Identify which cell holds the provided text, then report its (x, y) central coordinate. 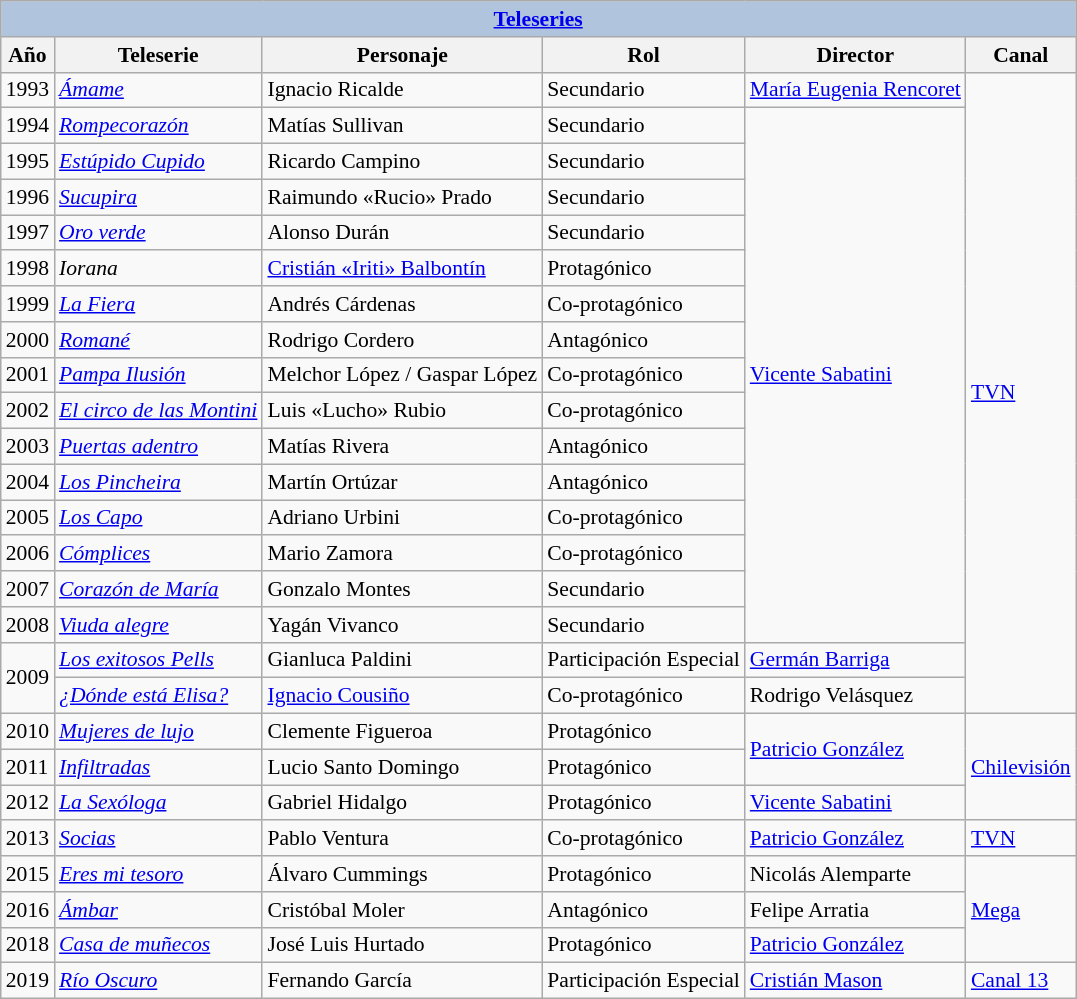
Yagán Vivanco (402, 625)
Ámbar (158, 910)
2004 (28, 482)
Fernando García (402, 981)
Canal (1021, 55)
1993 (28, 90)
Corazón de María (158, 589)
Puertas adentro (158, 447)
2008 (28, 625)
Ámame (158, 90)
2019 (28, 981)
La Sexóloga (158, 803)
Eres mi tesoro (158, 874)
Cristián «Iriti» Balbontín (402, 269)
Lucio Santo Domingo (402, 767)
Clemente Figueroa (402, 732)
1996 (28, 197)
2009 (28, 678)
Iorana (158, 269)
Teleseries (538, 19)
La Fiera (158, 304)
Ricardo Campino (402, 162)
Romané (158, 340)
1995 (28, 162)
María Eugenia Rencoret (856, 90)
2013 (28, 839)
Casa de muñecos (158, 945)
El circo de las Montini (158, 411)
2006 (28, 554)
Rodrigo Cordero (402, 340)
Melchor López / Gaspar López (402, 375)
Canal 13 (1021, 981)
Matías Rivera (402, 447)
2011 (28, 767)
2005 (28, 518)
Ignacio Ricalde (402, 90)
Año (28, 55)
2012 (28, 803)
2016 (28, 910)
1999 (28, 304)
1997 (28, 233)
Álvaro Cummings (402, 874)
2007 (28, 589)
Rodrigo Velásquez (856, 696)
¿Dónde está Elisa? (158, 696)
2018 (28, 945)
Cristóbal Moler (402, 910)
1994 (28, 126)
Matías Sullivan (402, 126)
Pampa Ilusión (158, 375)
Río Oscuro (158, 981)
Los Capo (158, 518)
2000 (28, 340)
Felipe Arratia (856, 910)
2002 (28, 411)
Ignacio Cousiño (402, 696)
Luis «Lucho» Rubio (402, 411)
1998 (28, 269)
Rol (644, 55)
Adriano Urbini (402, 518)
Andrés Cárdenas (402, 304)
2010 (28, 732)
Director (856, 55)
Gianluca Paldini (402, 660)
Los exitosos Pells (158, 660)
Mujeres de lujo (158, 732)
Rompecorazón (158, 126)
2001 (28, 375)
Gabriel Hidalgo (402, 803)
2015 (28, 874)
Chilevisión (1021, 768)
Sucupira (158, 197)
Los Pincheira (158, 482)
Mario Zamora (402, 554)
Socias (158, 839)
José Luis Hurtado (402, 945)
Cómplices (158, 554)
Infiltradas (158, 767)
Viuda alegre (158, 625)
2003 (28, 447)
Personaje (402, 55)
Nicolás Alemparte (856, 874)
Estúpido Cupido (158, 162)
Cristián Mason (856, 981)
Teleserie (158, 55)
Germán Barriga (856, 660)
Oro verde (158, 233)
Martín Ortúzar (402, 482)
Gonzalo Montes (402, 589)
Raimundo «Rucio» Prado (402, 197)
Alonso Durán (402, 233)
Mega (1021, 910)
Pablo Ventura (402, 839)
